For the text-containing cell, return its midpoint in [X, Y] coordinate format. 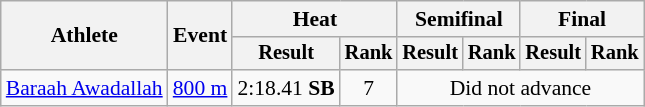
2:18.41 SB [286, 88]
Baraah Awadallah [84, 88]
Athlete [84, 36]
Semifinal [458, 19]
7 [369, 88]
Did not advance [520, 88]
Event [200, 36]
800 m [200, 88]
Heat [314, 19]
Final [582, 19]
